Capture the cell that displays the provided text and extract its [X, Y] central coordinate. 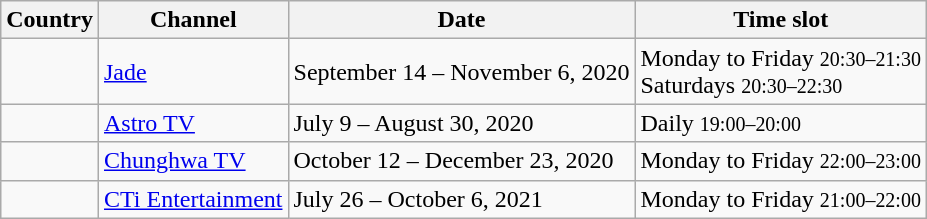
Monday to Friday 22:00–23:00 [780, 161]
Monday to Friday 20:30–21:30 Saturdays 20:30–22:30 [780, 72]
September 14 – November 6, 2020 [462, 72]
Monday to Friday 21:00–22:00 [780, 199]
Time slot [780, 20]
Astro TV [193, 123]
October 12 – December 23, 2020 [462, 161]
Date [462, 20]
Chunghwa TV [193, 161]
Country [50, 20]
July 26 – October 6, 2021 [462, 199]
July 9 – August 30, 2020 [462, 123]
Daily 19:00–20:00 [780, 123]
Jade [193, 72]
CTi Entertainment [193, 199]
Channel [193, 20]
